Search for the cell housing the specified text and yield its (x, y) center coordinate. 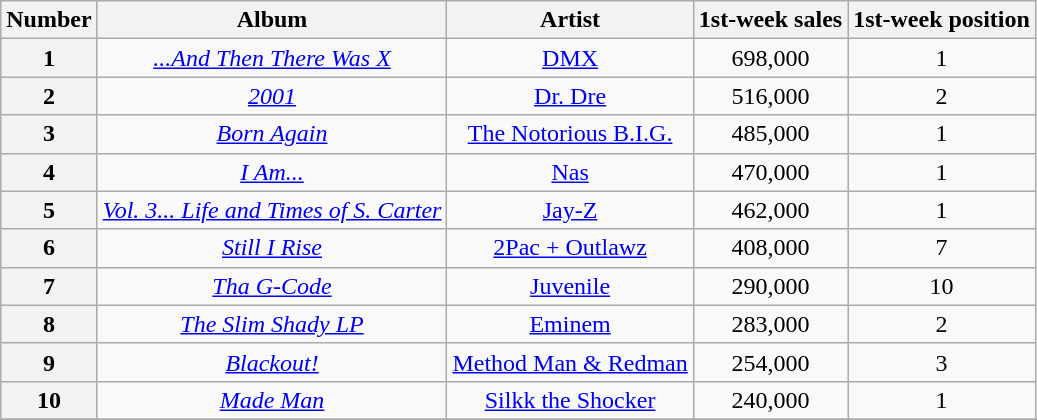
698,000 (770, 58)
1st-week sales (770, 20)
254,000 (770, 362)
9 (49, 362)
The Notorious B.I.G. (570, 134)
6 (49, 248)
The Slim Shady LP (272, 324)
Number (49, 20)
Dr. Dre (570, 96)
283,000 (770, 324)
Silkk the Shocker (570, 400)
8 (49, 324)
Vol. 3... Life and Times of S. Carter (272, 210)
Blackout! (272, 362)
Eminem (570, 324)
Juvenile (570, 286)
485,000 (770, 134)
290,000 (770, 286)
462,000 (770, 210)
...And Then There Was X (272, 58)
2001 (272, 96)
470,000 (770, 172)
1st-week position (942, 20)
Jay-Z (570, 210)
Nas (570, 172)
2Pac + Outlawz (570, 248)
Made Man (272, 400)
5 (49, 210)
516,000 (770, 96)
Method Man & Redman (570, 362)
408,000 (770, 248)
Still I Rise (272, 248)
Born Again (272, 134)
240,000 (770, 400)
Tha G-Code (272, 286)
4 (49, 172)
Album (272, 20)
Artist (570, 20)
I Am... (272, 172)
DMX (570, 58)
